Provide the (X, Y) coordinate of the cell's center where the given text is located.  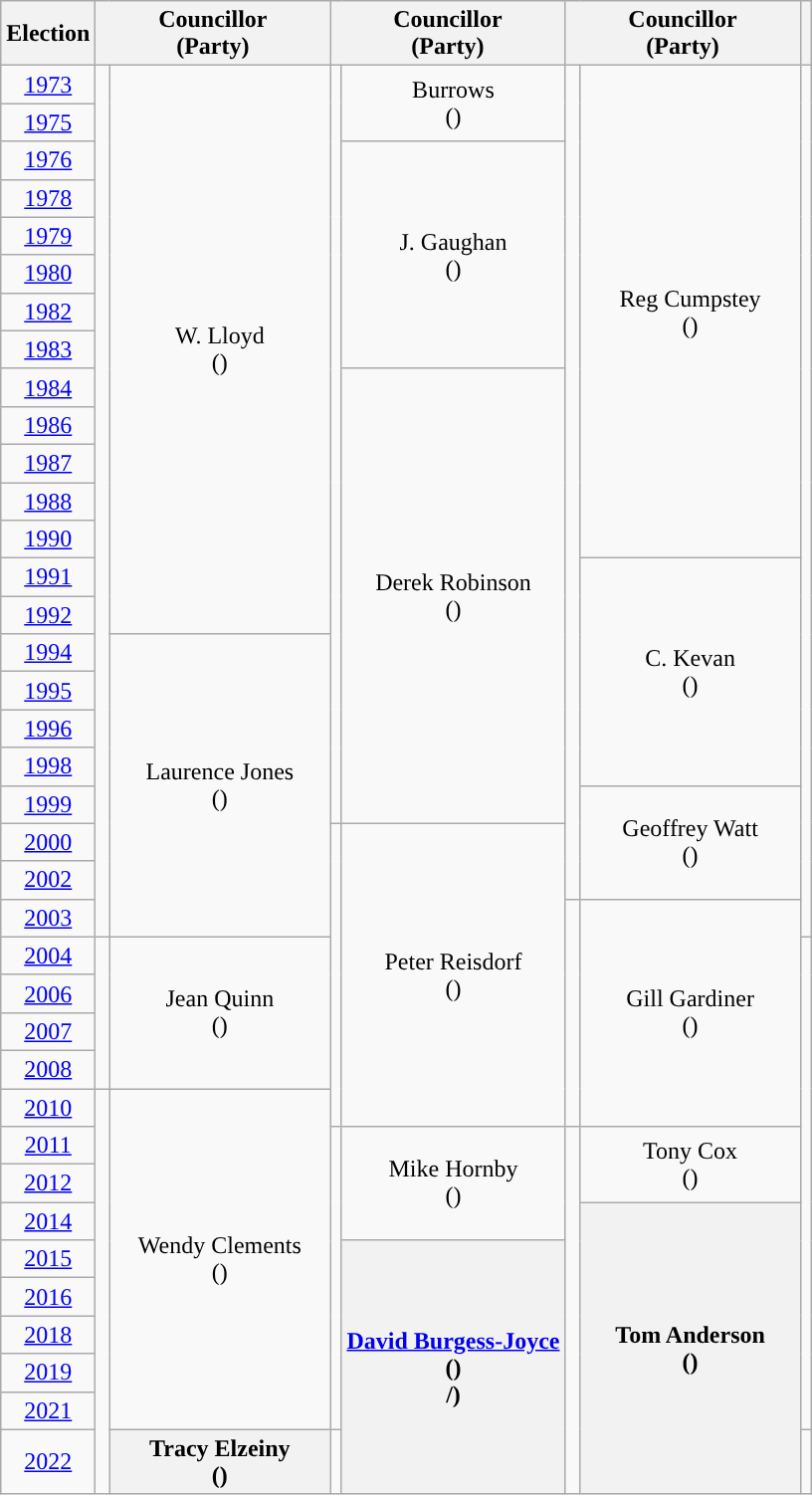
1973 (48, 85)
2003 (48, 918)
Reg Cumpstey() (691, 313)
Tony Cox() (691, 1165)
1992 (48, 615)
Derek Robinson() (454, 595)
1979 (48, 236)
2014 (48, 1221)
1983 (48, 349)
2010 (48, 1108)
W. Lloyd() (220, 350)
Laurence Jones() (220, 785)
2012 (48, 1183)
2015 (48, 1259)
David Burgess-Joyce()/) (454, 1368)
C. Kevan() (691, 672)
2007 (48, 1031)
1988 (48, 501)
2016 (48, 1297)
Burrows() (454, 104)
2008 (48, 1069)
Mike Hornby() (454, 1183)
Tom Anderson() (691, 1348)
1991 (48, 577)
2018 (48, 1335)
1990 (48, 539)
Election (48, 34)
Peter Reisdorf() (454, 974)
1984 (48, 387)
1998 (48, 766)
1994 (48, 653)
Gill Gardiner() (691, 1012)
2011 (48, 1146)
2000 (48, 842)
Tracy Elzeiny() (220, 1461)
1982 (48, 312)
Wendy Clements() (220, 1260)
1995 (48, 691)
2004 (48, 956)
1976 (48, 160)
1996 (48, 729)
1986 (48, 425)
2022 (48, 1461)
1980 (48, 274)
1975 (48, 122)
1999 (48, 804)
2019 (48, 1373)
2006 (48, 993)
2002 (48, 880)
Geoffrey Watt() (691, 842)
1987 (48, 463)
2021 (48, 1410)
Jean Quinn() (220, 1012)
1978 (48, 198)
J. Gaughan() (454, 255)
